Detect which cell encompasses the target text, then output its (X, Y) center coordinate. 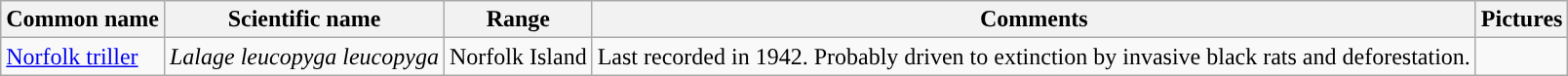
Norfolk Island (518, 57)
Common name (83, 19)
Scientific name (304, 19)
Range (518, 19)
Last recorded in 1942. Probably driven to extinction by invasive black rats and deforestation. (1034, 57)
Lalage leucopyga leucopyga (304, 57)
Pictures (1521, 19)
Comments (1034, 19)
Norfolk triller (83, 57)
